For the text-containing cell, return its midpoint in (X, Y) coordinate format. 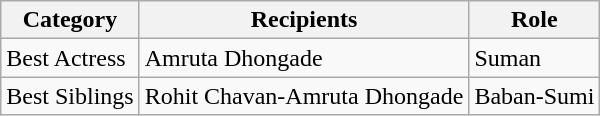
Best Actress (70, 58)
Role (534, 20)
Suman (534, 58)
Recipients (304, 20)
Category (70, 20)
Best Siblings (70, 96)
Baban-Sumi (534, 96)
Amruta Dhongade (304, 58)
Rohit Chavan-Amruta Dhongade (304, 96)
